Find where the given text appears and provide that cell's center as [X, Y] coordinate. 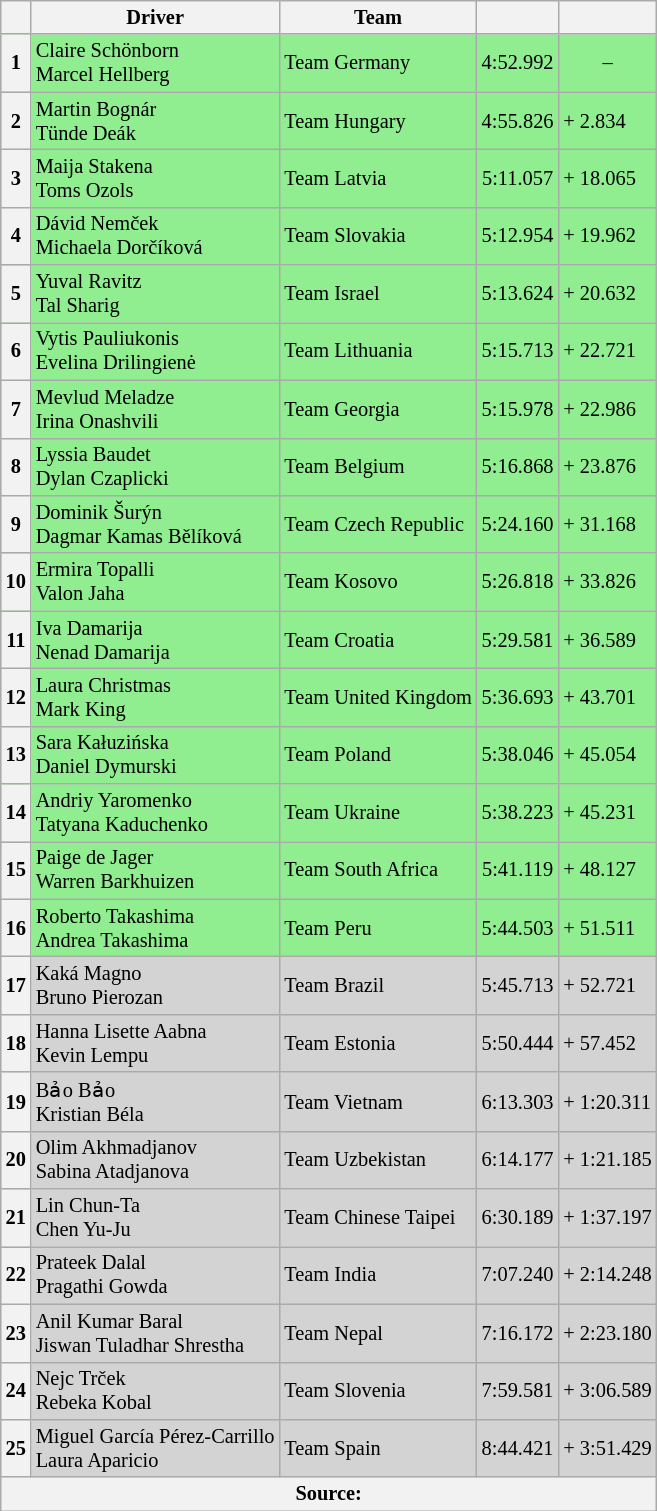
+ 2:23.180 [607, 1333]
+ 3:51.429 [607, 1448]
7:07.240 [518, 1275]
Team Germany [378, 63]
14 [16, 813]
5:38.046 [518, 755]
Team Chinese Taipei [378, 1218]
5:24.160 [518, 524]
7:59.581 [518, 1391]
20 [16, 1160]
2 [16, 121]
Claire SchönbornMarcel Hellberg [156, 63]
Olim AkhmadjanovSabina Atadjanova [156, 1160]
+ 2:14.248 [607, 1275]
Dávid NemčekMichaela Dorčíková [156, 236]
+ 23.876 [607, 467]
8:44.421 [518, 1448]
Team Croatia [378, 640]
Roberto TakashimaAndrea Takashima [156, 928]
Team Georgia [378, 409]
+ 36.589 [607, 640]
4:52.992 [518, 63]
Team United Kingdom [378, 697]
Paige de JagerWarren Barkhuizen [156, 870]
5:29.581 [518, 640]
8 [16, 467]
17 [16, 985]
Team Poland [378, 755]
Team Slovakia [378, 236]
Lyssia BaudetDylan Czaplicki [156, 467]
Team Slovenia [378, 1391]
9 [16, 524]
18 [16, 1043]
Driver [156, 17]
23 [16, 1333]
Team Vietnam [378, 1102]
+ 51.511 [607, 928]
16 [16, 928]
+ 48.127 [607, 870]
5:15.978 [518, 409]
Team Hungary [378, 121]
Bảo BảoKristian Béla [156, 1102]
Vytis PauliukonisEvelina Drilingienė [156, 351]
+ 52.721 [607, 985]
Anil Kumar BaralJiswan Tuladhar Shrestha [156, 1333]
Team Latvia [378, 178]
Team Lithuania [378, 351]
5:45.713 [518, 985]
5:15.713 [518, 351]
Team Estonia [378, 1043]
4 [16, 236]
+ 45.054 [607, 755]
– [607, 63]
3 [16, 178]
1 [16, 63]
5:13.624 [518, 294]
+ 57.452 [607, 1043]
Team Belgium [378, 467]
21 [16, 1218]
+ 22.986 [607, 409]
11 [16, 640]
Maija StakenaToms Ozols [156, 178]
22 [16, 1275]
5:11.057 [518, 178]
+ 31.168 [607, 524]
+ 18.065 [607, 178]
Team South Africa [378, 870]
6 [16, 351]
Martin BognárTünde Deák [156, 121]
Dominik ŠurýnDagmar Kamas Bělíková [156, 524]
+ 33.826 [607, 582]
+ 1:37.197 [607, 1218]
6:30.189 [518, 1218]
Mevlud MeladzeIrina Onashvili [156, 409]
Team India [378, 1275]
Team Ukraine [378, 813]
Team Spain [378, 1448]
5:12.954 [518, 236]
Sara KałuzińskaDaniel Dymurski [156, 755]
5 [16, 294]
Miguel García Pérez-CarrilloLaura Aparicio [156, 1448]
Team Czech Republic [378, 524]
6:13.303 [518, 1102]
7:16.172 [518, 1333]
6:14.177 [518, 1160]
Team [378, 17]
5:26.818 [518, 582]
12 [16, 697]
+ 1:20.311 [607, 1102]
25 [16, 1448]
10 [16, 582]
Source: [329, 1494]
+ 3:06.589 [607, 1391]
+ 20.632 [607, 294]
24 [16, 1391]
+ 22.721 [607, 351]
7 [16, 409]
Yuval RavitzTal Sharig [156, 294]
+ 1:21.185 [607, 1160]
4:55.826 [518, 121]
Iva DamarijaNenad Damarija [156, 640]
+ 45.231 [607, 813]
Andriy YaromenkoTatyana Kaduchenko [156, 813]
Team Nepal [378, 1333]
5:50.444 [518, 1043]
Hanna Lisette AabnaKevin Lempu [156, 1043]
Ermira TopalliValon Jaha [156, 582]
Team Brazil [378, 985]
15 [16, 870]
Team Peru [378, 928]
5:44.503 [518, 928]
5:36.693 [518, 697]
Team Israel [378, 294]
5:16.868 [518, 467]
+ 43.701 [607, 697]
Prateek DalalPragathi Gowda [156, 1275]
+ 2.834 [607, 121]
5:38.223 [518, 813]
Nejc TrčekRebeka Kobal [156, 1391]
Team Kosovo [378, 582]
Lin Chun-TaChen Yu-Ju [156, 1218]
19 [16, 1102]
13 [16, 755]
5:41.119 [518, 870]
Kaká MagnoBruno Pierozan [156, 985]
Laura ChristmasMark King [156, 697]
Team Uzbekistan [378, 1160]
+ 19.962 [607, 236]
